Find where the given text appears and provide that cell's center as [X, Y] coordinate. 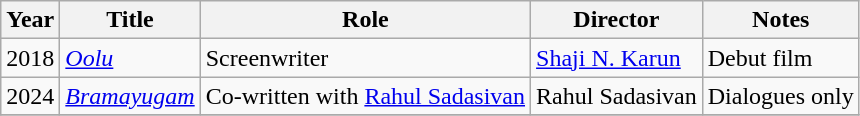
Director [617, 20]
Year [30, 20]
Screenwriter [365, 58]
Oolu [130, 58]
2018 [30, 58]
Dialogues only [780, 96]
Bramayugam [130, 96]
Notes [780, 20]
Co-written with Rahul Sadasivan [365, 96]
Shaji N. Karun [617, 58]
Title [130, 20]
Rahul Sadasivan [617, 96]
2024 [30, 96]
Role [365, 20]
Debut film [780, 58]
